From the cell containing the given text, extract its center point as (x, y) coordinate. 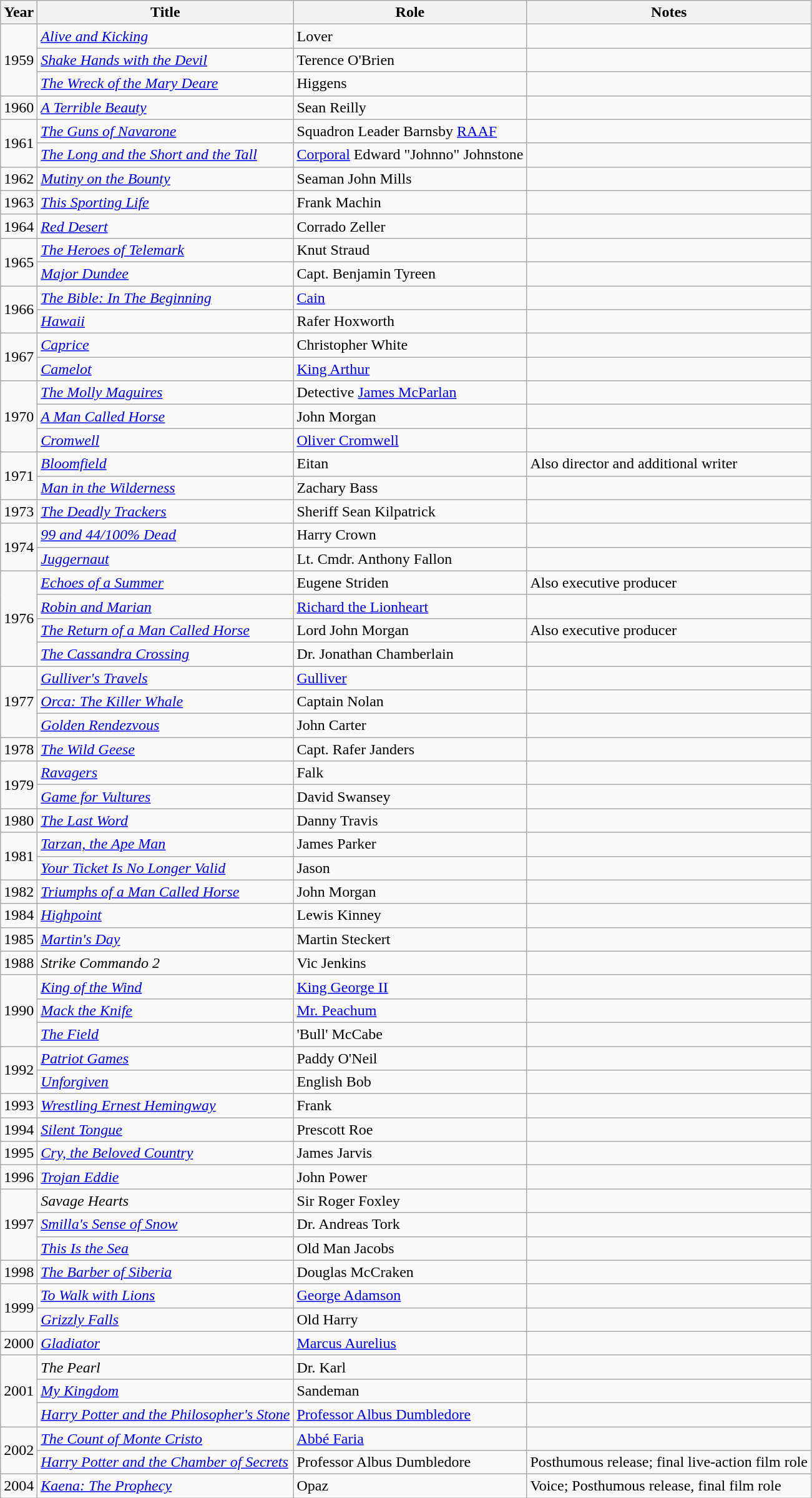
The Pearl (165, 1367)
Martin Steckert (410, 939)
James Parker (410, 844)
Cain (410, 298)
English Bob (410, 1082)
1984 (19, 915)
1964 (19, 226)
2001 (19, 1391)
This Sporting Life (165, 202)
Cry, the Beloved Country (165, 1153)
Lord John Morgan (410, 630)
1974 (19, 547)
The Cassandra Crossing (165, 654)
Eugene Striden (410, 583)
1980 (19, 820)
Posthumous release; final live-action film role (669, 1462)
King Arthur (410, 369)
Lewis Kinney (410, 915)
2000 (19, 1343)
The Barber of Siberia (165, 1272)
Caprice (165, 345)
Capt. Benjamin Tyreen (410, 273)
Highpoint (165, 915)
Corporal Edward "Johnno" Johnstone (410, 155)
Echoes of a Summer (165, 583)
Mutiny on the Bounty (165, 179)
1994 (19, 1130)
Triumphs of a Man Called Horse (165, 892)
Orca: The Killer Whale (165, 702)
Your Ticket Is No Longer Valid (165, 868)
Tarzan, the Ape Man (165, 844)
1993 (19, 1106)
2004 (19, 1486)
1960 (19, 107)
1959 (19, 60)
Red Desert (165, 226)
My Kingdom (165, 1391)
1962 (19, 179)
1998 (19, 1272)
Gladiator (165, 1343)
Harry Potter and the Philosopher's Stone (165, 1414)
This Is the Sea (165, 1248)
Year (19, 12)
Higgens (410, 84)
1997 (19, 1225)
Ravagers (165, 773)
A Terrible Beauty (165, 107)
Christopher White (410, 345)
To Walk with Lions (165, 1296)
Dr. Jonathan Chamberlain (410, 654)
1967 (19, 357)
Camelot (165, 369)
Bloomfield (165, 464)
Shake Hands with the Devil (165, 60)
1973 (19, 511)
1995 (19, 1153)
The Wild Geese (165, 749)
Kaena: The Prophecy (165, 1486)
John Carter (410, 726)
Paddy O'Neil (410, 1058)
1978 (19, 749)
Lt. Cmdr. Anthony Fallon (410, 559)
The Deadly Trackers (165, 511)
1965 (19, 262)
Harry Potter and the Chamber of Secrets (165, 1462)
George Adamson (410, 1296)
Sandeman (410, 1391)
The Field (165, 1034)
1990 (19, 1010)
Strike Commando 2 (165, 963)
Oliver Cromwell (410, 440)
Old Harry (410, 1319)
Man in the Wilderness (165, 488)
Corrado Zeller (410, 226)
Squadron Leader Barnsby RAAF (410, 131)
Prescott Roe (410, 1130)
1976 (19, 618)
Frank (410, 1106)
Douglas McCraken (410, 1272)
1971 (19, 476)
Mack the Knife (165, 1010)
1981 (19, 856)
Mr. Peachum (410, 1010)
Opaz (410, 1486)
The Last Word (165, 820)
The Bible: In The Beginning (165, 298)
The Wreck of the Mary Deare (165, 84)
Danny Travis (410, 820)
David Swansey (410, 797)
Golden Rendezvous (165, 726)
Terence O'Brien (410, 60)
The Count of Monte Cristo (165, 1438)
Sheriff Sean Kilpatrick (410, 511)
Grizzly Falls (165, 1319)
Also director and additional writer (669, 464)
1966 (19, 310)
Title (165, 12)
The Heroes of Telemark (165, 250)
Old Man Jacobs (410, 1248)
Smilla's Sense of Snow (165, 1225)
Cromwell (165, 440)
1961 (19, 143)
1977 (19, 701)
Gulliver (410, 678)
Role (410, 12)
Harry Crown (410, 535)
1988 (19, 963)
Frank Machin (410, 202)
Knut Straud (410, 250)
1982 (19, 892)
Eitan (410, 464)
The Return of a Man Called Horse (165, 630)
1999 (19, 1308)
1970 (19, 416)
Falk (410, 773)
Seaman John Mills (410, 179)
Hawaii (165, 322)
Abbé Faria (410, 1438)
1963 (19, 202)
Voice; Posthumous release, final film role (669, 1486)
Marcus Aurelius (410, 1343)
Captain Nolan (410, 702)
1985 (19, 939)
Notes (669, 12)
Rafer Hoxworth (410, 322)
Gulliver's Travels (165, 678)
Unforgiven (165, 1082)
Dr. Karl (410, 1367)
Capt. Rafer Janders (410, 749)
Major Dundee (165, 273)
King George II (410, 987)
Richard the Lionheart (410, 606)
Lover (410, 36)
1979 (19, 785)
James Jarvis (410, 1153)
Dr. Andreas Tork (410, 1225)
Robin and Marian (165, 606)
The Guns of Navarone (165, 131)
2002 (19, 1450)
Juggernaut (165, 559)
A Man Called Horse (165, 416)
Detective James McParlan (410, 393)
99 and 44/100% Dead (165, 535)
Sir Roger Foxley (410, 1201)
Savage Hearts (165, 1201)
The Molly Maguires (165, 393)
Patriot Games (165, 1058)
1996 (19, 1177)
Jason (410, 868)
'Bull' McCabe (410, 1034)
Wrestling Ernest Hemingway (165, 1106)
Vic Jenkins (410, 963)
Game for Vultures (165, 797)
Silent Tongue (165, 1130)
The Long and the Short and the Tall (165, 155)
Alive and Kicking (165, 36)
Trojan Eddie (165, 1177)
Zachary Bass (410, 488)
Sean Reilly (410, 107)
Martin's Day (165, 939)
1992 (19, 1070)
King of the Wind (165, 987)
John Power (410, 1177)
